Scan for the cell matching the given text and deliver its [X, Y] coordinate at center. 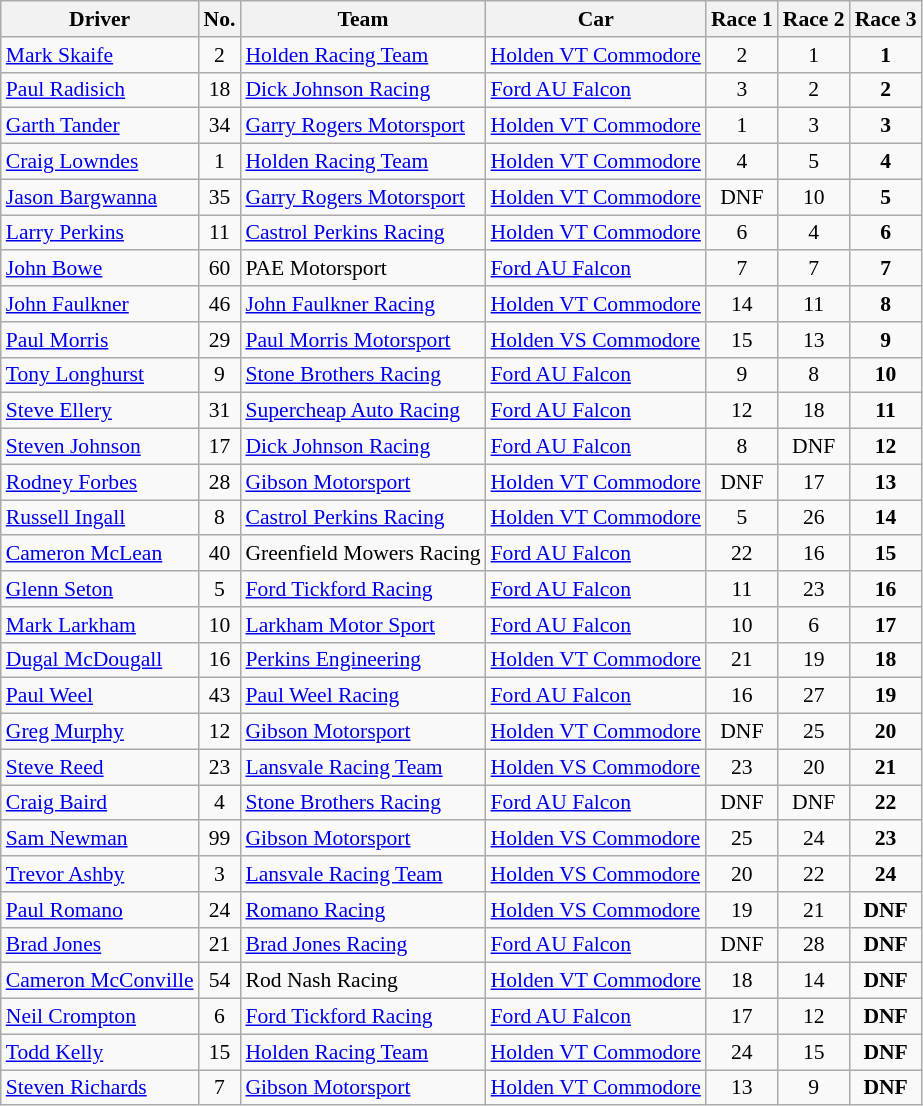
Larry Perkins [100, 233]
54 [220, 981]
Glenn Seton [100, 589]
60 [220, 269]
Perkins Engineering [362, 660]
Driver [100, 19]
Team [362, 19]
Brad Jones Racing [362, 945]
27 [814, 696]
Craig Baird [100, 803]
Supercheap Auto Racing [362, 411]
Race 1 [742, 19]
43 [220, 696]
Mark Skaife [100, 55]
Neil Crompton [100, 1017]
Brad Jones [100, 945]
Rod Nash Racing [362, 981]
Race 2 [814, 19]
Paul Morris Motorsport [362, 340]
46 [220, 304]
Paul Morris [100, 340]
Steve Reed [100, 767]
Garth Tander [100, 126]
Paul Weel [100, 696]
John Bowe [100, 269]
Trevor Ashby [100, 874]
No. [220, 19]
34 [220, 126]
Car [596, 19]
Romano Racing [362, 910]
40 [220, 554]
Jason Bargwanna [100, 197]
Tony Longhurst [100, 375]
PAE Motorsport [362, 269]
31 [220, 411]
Larkham Motor Sport [362, 625]
Paul Radisich [100, 90]
Dugal McDougall [100, 660]
John Faulkner [100, 304]
Russell Ingall [100, 518]
Todd Kelly [100, 1052]
Greg Murphy [100, 732]
26 [814, 518]
35 [220, 197]
Paul Weel Racing [362, 696]
Craig Lowndes [100, 162]
Mark Larkham [100, 625]
Greenfield Mowers Racing [362, 554]
99 [220, 839]
29 [220, 340]
Rodney Forbes [100, 482]
Steven Richards [100, 1088]
Paul Romano [100, 910]
Sam Newman [100, 839]
Cameron McLean [100, 554]
John Faulkner Racing [362, 304]
Cameron McConville [100, 981]
Steve Ellery [100, 411]
Steven Johnson [100, 447]
Race 3 [886, 19]
